Pinpoint the cell where the given text exists, returning its (X, Y) midpoint coordinate. 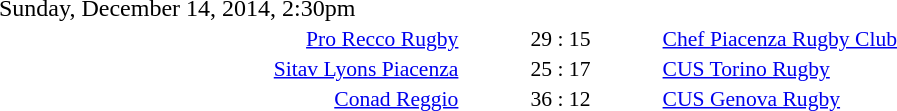
29 : 15 (560, 38)
25 : 17 (560, 68)
